Capture the cell that displays the provided text and extract its (x, y) central coordinate. 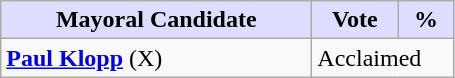
Vote (355, 20)
Paul Klopp (X) (156, 58)
% (426, 20)
Mayoral Candidate (156, 20)
Acclaimed (383, 58)
